Extract the [x, y] coordinate from the center of the cell holding the provided text.  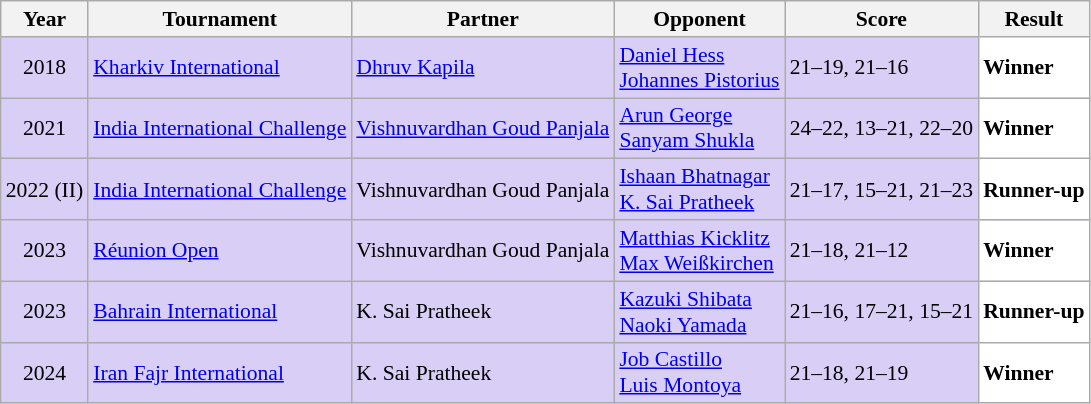
Job Castillo Luis Montoya [699, 372]
Iran Fajr International [220, 372]
Matthias Kicklitz Max Weißkirchen [699, 250]
Bahrain International [220, 312]
Year [44, 19]
Opponent [699, 19]
21–19, 21–16 [882, 68]
24–22, 13–21, 22–20 [882, 128]
2021 [44, 128]
Score [882, 19]
Kharkiv International [220, 68]
Dhruv Kapila [482, 68]
Réunion Open [220, 250]
21–16, 17–21, 15–21 [882, 312]
21–17, 15–21, 21–23 [882, 190]
2024 [44, 372]
Kazuki Shibata Naoki Yamada [699, 312]
21–18, 21–19 [882, 372]
2022 (II) [44, 190]
Ishaan Bhatnagar K. Sai Pratheek [699, 190]
2018 [44, 68]
Tournament [220, 19]
Result [1034, 19]
21–18, 21–12 [882, 250]
Arun George Sanyam Shukla [699, 128]
Partner [482, 19]
Daniel Hess Johannes Pistorius [699, 68]
